Extract the [X, Y] coordinate from the center of the cell holding the provided text.  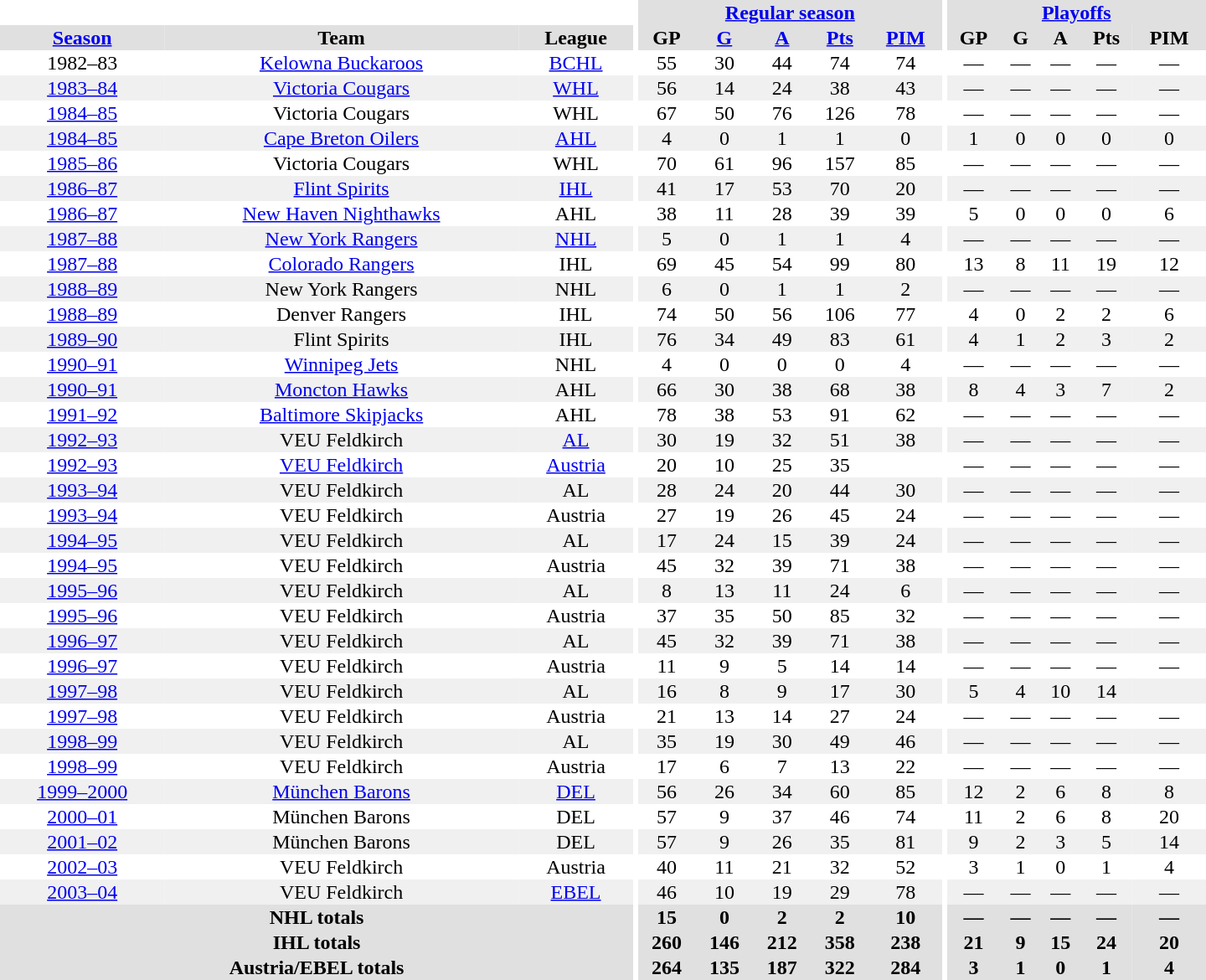
Season [82, 38]
91 [839, 415]
Baltimore Skipjacks [342, 415]
1991–92 [82, 415]
2003–04 [82, 892]
Austria/EBEL totals [317, 967]
96 [782, 163]
284 [905, 967]
BCHL [576, 63]
67 [667, 113]
2000–01 [82, 817]
22 [905, 766]
212 [782, 942]
40 [667, 867]
Winnipeg Jets [342, 364]
1999–2000 [82, 792]
1983–84 [82, 88]
New Haven Nighthawks [342, 214]
66 [667, 389]
Moncton Hawks [342, 389]
106 [839, 314]
83 [839, 339]
81 [905, 842]
238 [905, 942]
EBEL [576, 892]
322 [839, 967]
55 [667, 63]
25 [782, 465]
29 [839, 892]
68 [839, 389]
69 [667, 264]
157 [839, 163]
77 [905, 314]
Cape Breton Oilers [342, 138]
Team [342, 38]
126 [839, 113]
Playoffs [1076, 13]
Colorado Rangers [342, 264]
146 [724, 942]
60 [839, 792]
Regular season [790, 13]
52 [905, 867]
41 [667, 188]
358 [839, 942]
51 [839, 440]
16 [667, 691]
99 [839, 264]
NHL totals [317, 917]
80 [905, 264]
260 [667, 942]
54 [782, 264]
2001–02 [82, 842]
1989–90 [82, 339]
135 [724, 967]
League [576, 38]
187 [782, 967]
1982–83 [82, 63]
43 [905, 88]
264 [667, 967]
62 [905, 415]
1985–86 [82, 163]
IHL totals [317, 942]
Kelowna Buckaroos [342, 63]
Denver Rangers [342, 314]
2002–03 [82, 867]
